Output the (X, Y) coordinate of the center of the cell containing the given text.  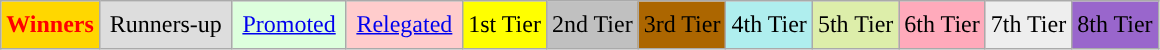
6th Tier (942, 25)
4th Tier (769, 25)
7th Tier (1028, 25)
1st Tier (505, 25)
Relegated (404, 25)
Promoted (289, 25)
Runners-up (166, 25)
3rd Tier (682, 25)
2nd Tier (592, 25)
8th Tier (1115, 25)
5th Tier (855, 25)
Winners (50, 25)
